Pinpoint the cell where the given text exists, returning its (x, y) midpoint coordinate. 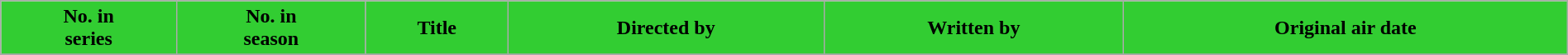
No. inseason (271, 28)
Directed by (666, 28)
Title (437, 28)
Written by (973, 28)
No. inseries (89, 28)
Original air date (1345, 28)
